Pinpoint the cell where the given text exists, returning its [x, y] midpoint coordinate. 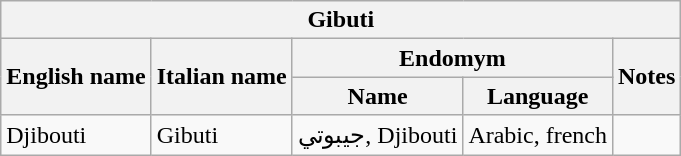
Language [538, 96]
جيبوتي, Djibouti [378, 135]
Endomym [452, 58]
Arabic, french [538, 135]
Notes [646, 77]
Djibouti [76, 135]
Name [378, 96]
English name [76, 77]
Italian name [222, 77]
